Provide the (X, Y) coordinate of the cell's center where the given text is located.  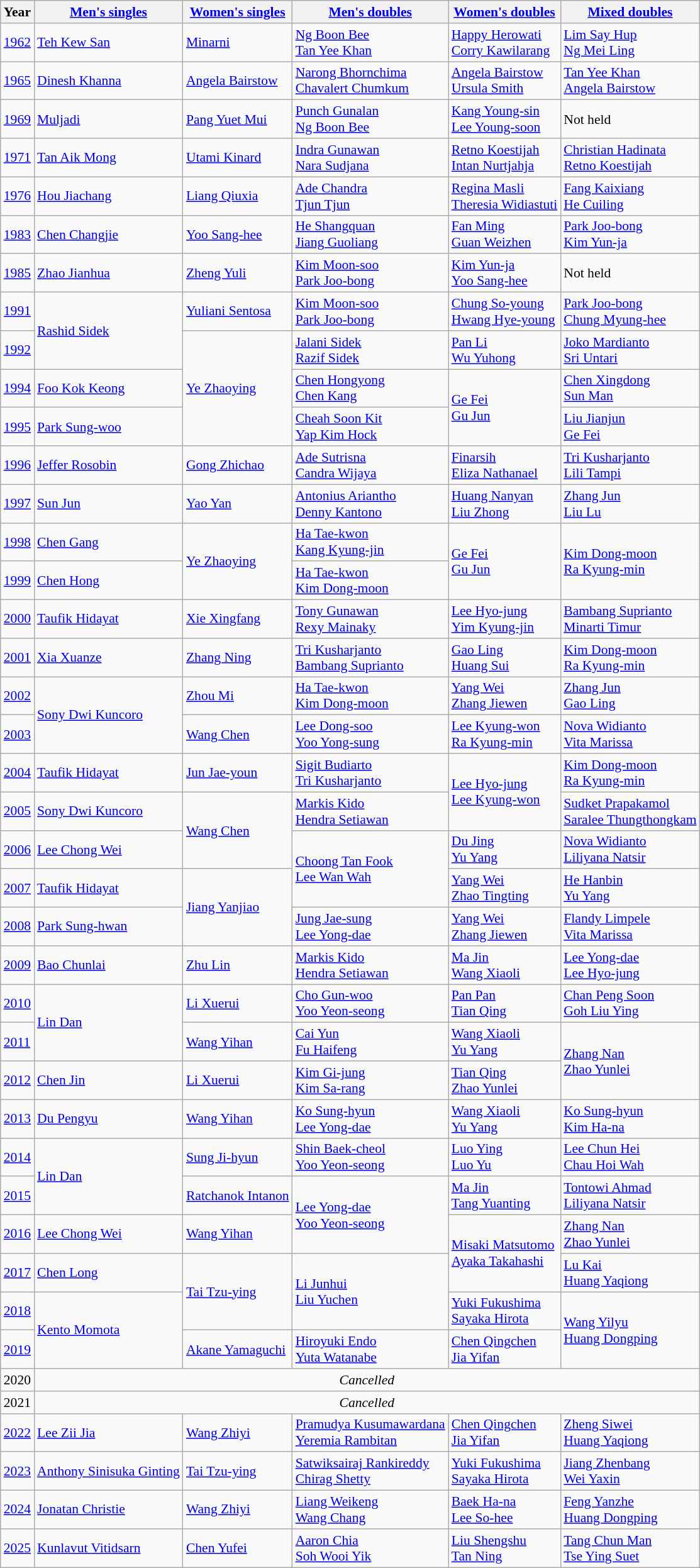
2001 (18, 658)
Tian Qing Zhao Yunlei (504, 1081)
Satwiksairaj Rankireddy Chirag Shetty (370, 1472)
Kento Momota (108, 1330)
1994 (18, 389)
Christian Hadinata Retno Koestijah (630, 157)
2020 (18, 1380)
Pan Pan Tian Qing (504, 1004)
Angela Bairstow (238, 81)
Hou Jiachang (108, 196)
2015 (18, 1196)
2013 (18, 1118)
Chen Changjie (108, 234)
Tony Gunawan Rexy Mainaky (370, 619)
Feng Yanzhe Huang Dongping (630, 1510)
Indra Gunawan Nara Sudjana (370, 157)
1971 (18, 157)
1997 (18, 503)
Punch Gunalan Ng Boon Bee (370, 120)
Zhang Jun Gao Ling (630, 696)
Ma Jin Wang Xiaoli (504, 965)
Ko Sung-hyun Kim Ha-na (630, 1118)
Chung So-young Hwang Hye-young (504, 312)
Xie Xingfang (238, 619)
Retno Koestijah Intan Nurtjahja (504, 157)
Lim Say Hup Ng Mei Ling (630, 43)
Year (18, 12)
2004 (18, 772)
Lee Yong-dae Lee Hyo-jung (630, 965)
Tan Yee Khan Angela Bairstow (630, 81)
Jun Jae-youn (238, 772)
Regina Masli Theresia Widiastuti (504, 196)
1962 (18, 43)
2025 (18, 1549)
Tri Kusharjanto Bambang Suprianto (370, 658)
2024 (18, 1510)
Women's singles (238, 12)
Jiang Zhenbang Wei Yaxin (630, 1472)
Bambang Suprianto Minarti Timur (630, 619)
Liu Jianjun Ge Fei (630, 426)
Tan Aik Mong (108, 157)
Fang Kaixiang He Cuiling (630, 196)
Liang Weikeng Wang Chang (370, 1510)
Du Pengyu (108, 1118)
Zhu Lin (238, 965)
Chen Gang (108, 542)
Teh Kew San (108, 43)
Finarsih Eliza Nathanael (504, 465)
Cho Gun-woo Yoo Yeon-seong (370, 1004)
1983 (18, 234)
Park Joo-bong Chung Myung-hee (630, 312)
2017 (18, 1273)
Pramudya Kusumawardana Yeremia Rambitan (370, 1433)
Lu Kai Huang Yaqiong (630, 1273)
Mixed doubles (630, 12)
2003 (18, 735)
1985 (18, 273)
Kunlavut Vitidsarn (108, 1549)
Utami Kinard (238, 157)
1996 (18, 465)
Hiroyuki Endo Yuta Watanabe (370, 1350)
2018 (18, 1311)
Foo Kok Keong (108, 389)
Sudket Prapakamol Saralee Thungthongkam (630, 811)
2006 (18, 849)
Ma Jin Tang Yuanting (504, 1196)
2022 (18, 1433)
Kang Young-sin Lee Young-soon (504, 120)
Pan Li Wu Yuhong (504, 350)
Jalani Sidek Razif Sidek (370, 350)
Ade Chandra Tjun Tjun (370, 196)
Women's doubles (504, 12)
Zheng Yuli (238, 273)
Lee Yong-dae Yoo Yeon-seong (370, 1215)
Tang Chun Man Tse Ying Suet (630, 1549)
Misaki Matsutomo Ayaka Takahashi (504, 1254)
Yang Wei Zhao Tingting (504, 888)
Zhang Jun Liu Lu (630, 503)
Kim Gi-jung Kim Sa-rang (370, 1081)
1992 (18, 350)
Shin Baek-cheol Yoo Yeon-seong (370, 1157)
Akane Yamaguchi (238, 1350)
Angela Bairstow Ursula Smith (504, 81)
Huang Nanyan Liu Zhong (504, 503)
Du Jing Yu Yang (504, 849)
Chen Hong (108, 581)
Chen Jin (108, 1081)
Chen Yufei (238, 1549)
Narong Bhornchima Chavalert Chumkum (370, 81)
Tontowi Ahmad Liliyana Natsir (630, 1196)
2021 (18, 1403)
Zheng Siwei Huang Yaqiong (630, 1433)
Joko Mardianto Sri Untari (630, 350)
2005 (18, 811)
2000 (18, 619)
Muljadi (108, 120)
Gong Zhichao (238, 465)
Sun Jun (108, 503)
Ade Sutrisna Candra Wijaya (370, 465)
Park Sung-woo (108, 426)
1969 (18, 120)
2016 (18, 1234)
Choong Tan Fook Lee Wan Wah (370, 869)
Zhao Jianhua (108, 273)
Happy Herowati Corry Kawilarang (504, 43)
2007 (18, 888)
Chen Xingdong Sun Man (630, 389)
Ratchanok Intanon (238, 1196)
Jiang Yanjiao (238, 908)
Chen Hongyong Chen Kang (370, 389)
Yoo Sang-hee (238, 234)
Aaron Chia Soh Wooi Yik (370, 1549)
He Hanbin Yu Yang (630, 888)
Liang Qiuxia (238, 196)
Zhang Ning (238, 658)
Liu Shengshu Tan Ning (504, 1549)
2014 (18, 1157)
Flandy Limpele Vita Marissa (630, 927)
Jonatan Christie (108, 1510)
2012 (18, 1081)
1965 (18, 81)
Antonius Ariantho Denny Kantono (370, 503)
Gao Ling Huang Sui (504, 658)
Yuliani Sentosa (238, 312)
1991 (18, 312)
Minarni (238, 43)
Bao Chunlai (108, 965)
Sigit Budiarto Tri Kusharjanto (370, 772)
Cheah Soon Kit Yap Kim Hock (370, 426)
Men's singles (108, 12)
Men's doubles (370, 12)
Pang Yuet Mui (238, 120)
Wang Yilyu Huang Dongping (630, 1330)
Jung Jae-sung Lee Yong-dae (370, 927)
2002 (18, 696)
Rashid Sidek (108, 331)
Lee Hyo-jung Yim Kyung-jin (504, 619)
Fan Ming Guan Weizhen (504, 234)
1998 (18, 542)
Luo Ying Luo Yu (504, 1157)
Lee Zii Jia (108, 1433)
Chen Long (108, 1273)
Chan Peng Soon Goh Liu Ying (630, 1004)
Nova Widianto Liliyana Natsir (630, 849)
2010 (18, 1004)
Ha Tae-kwon Kang Kyung-jin (370, 542)
Dinesh Khanna (108, 81)
Park Sung-hwan (108, 927)
Lee Chun Hei Chau Hoi Wah (630, 1157)
2009 (18, 965)
Tri Kusharjanto Lili Tampi (630, 465)
Zhou Mi (238, 696)
2008 (18, 927)
2011 (18, 1042)
Cai Yun Fu Haifeng (370, 1042)
Jeffer Rosobin (108, 465)
2019 (18, 1350)
He Shangquan Jiang Guoliang (370, 234)
1976 (18, 196)
Anthony Sinisuka Ginting (108, 1472)
Park Joo-bong Kim Yun-ja (630, 234)
Xia Xuanze (108, 658)
1995 (18, 426)
Ng Boon Bee Tan Yee Khan (370, 43)
Sung Ji-hyun (238, 1157)
2023 (18, 1472)
Ko Sung-hyun Lee Yong-dae (370, 1118)
Lee Kyung-won Ra Kyung-min (504, 735)
Yao Yan (238, 503)
Kim Yun-ja Yoo Sang-hee (504, 273)
Lee Hyo-jung Lee Kyung-won (504, 792)
Nova Widianto Vita Marissa (630, 735)
1999 (18, 581)
Li Junhui Liu Yuchen (370, 1292)
Baek Ha-na Lee So-hee (504, 1510)
Lee Dong-soo Yoo Yong-sung (370, 735)
